Determine the [x, y] coordinate at the center of the cell enclosing the given text.  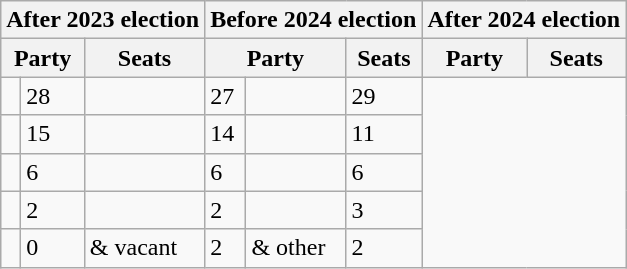
3 [384, 210]
15 [53, 134]
After 2024 election [524, 20]
& vacant [144, 248]
28 [53, 96]
Before 2024 election [314, 20]
11 [384, 134]
0 [53, 248]
14 [226, 134]
27 [226, 96]
29 [384, 96]
& other [296, 248]
After 2023 election [103, 20]
